Scan for the cell matching the given text and deliver its [X, Y] coordinate at center. 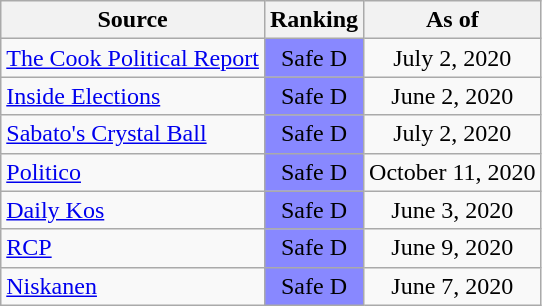
October 11, 2020 [452, 172]
June 2, 2020 [452, 96]
Ranking [314, 20]
The Cook Political Report [133, 58]
Inside Elections [133, 96]
June 3, 2020 [452, 210]
Sabato's Crystal Ball [133, 134]
RCP [133, 248]
June 9, 2020 [452, 248]
As of [452, 20]
June 7, 2020 [452, 286]
Politico [133, 172]
Niskanen [133, 286]
Daily Kos [133, 210]
Source [133, 20]
